For the text-containing cell, return its midpoint in (x, y) coordinate format. 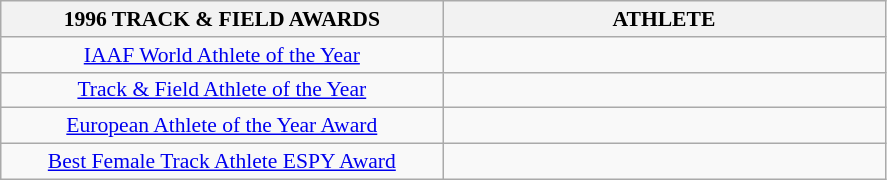
IAAF World Athlete of the Year (222, 55)
Best Female Track Athlete ESPY Award (222, 162)
ATHLETE (664, 19)
Track & Field Athlete of the Year (222, 90)
European Athlete of the Year Award (222, 126)
1996 TRACK & FIELD AWARDS (222, 19)
